Capture the cell that displays the provided text and extract its [x, y] central coordinate. 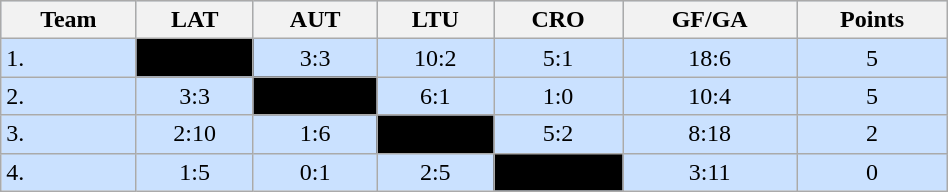
GF/GA [710, 20]
5:2 [558, 134]
8:18 [710, 134]
CRO [558, 20]
1:6 [315, 134]
3. [68, 134]
AUT [315, 20]
18:6 [710, 58]
2. [68, 96]
1:0 [558, 96]
0:1 [315, 172]
1:5 [194, 172]
2:10 [194, 134]
2 [872, 134]
LTU [436, 20]
1. [68, 58]
2:5 [436, 172]
Points [872, 20]
0 [872, 172]
4. [68, 172]
Team [68, 20]
10:4 [710, 96]
10:2 [436, 58]
5:1 [558, 58]
LAT [194, 20]
3:11 [710, 172]
6:1 [436, 96]
